Find where the given text appears and provide that cell's center as [X, Y] coordinate. 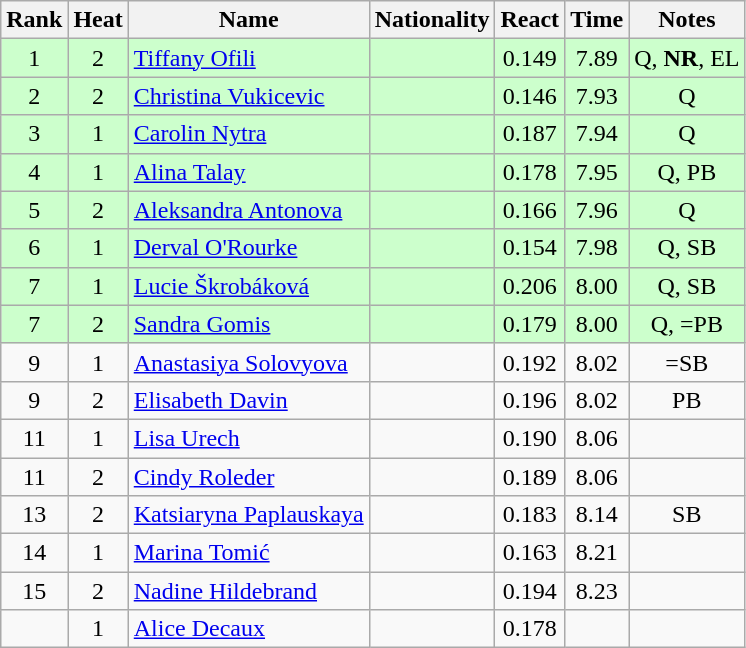
Anastasiya Solovyova [248, 362]
Sandra Gomis [248, 324]
Nationality [432, 20]
0.154 [530, 248]
0.189 [530, 477]
Aleksandra Antonova [248, 210]
0.206 [530, 286]
14 [34, 553]
Notes [687, 20]
8.23 [597, 591]
7.93 [597, 96]
6 [34, 248]
0.166 [530, 210]
Name [248, 20]
7.98 [597, 248]
3 [34, 134]
Katsiaryna Paplauskaya [248, 515]
0.146 [530, 96]
Tiffany Ofili [248, 58]
5 [34, 210]
Lisa Urech [248, 438]
Alice Decaux [248, 629]
Time [597, 20]
React [530, 20]
0.194 [530, 591]
0.190 [530, 438]
15 [34, 591]
Q, =PB [687, 324]
Derval O'Rourke [248, 248]
8.21 [597, 553]
13 [34, 515]
4 [34, 172]
SB [687, 515]
7.95 [597, 172]
Marina Tomić [248, 553]
=SB [687, 362]
Nadine Hildebrand [248, 591]
0.179 [530, 324]
0.163 [530, 553]
Elisabeth Davin [248, 400]
Q, PB [687, 172]
PB [687, 400]
0.187 [530, 134]
0.192 [530, 362]
7.96 [597, 210]
8.14 [597, 515]
Heat [98, 20]
Christina Vukicevic [248, 96]
7.89 [597, 58]
0.149 [530, 58]
Lucie Škrobáková [248, 286]
Alina Talay [248, 172]
Q, NR, EL [687, 58]
7.94 [597, 134]
0.196 [530, 400]
Rank [34, 20]
Cindy Roleder [248, 477]
0.183 [530, 515]
Carolin Nytra [248, 134]
